Search for the cell housing the specified text and yield its (X, Y) center coordinate. 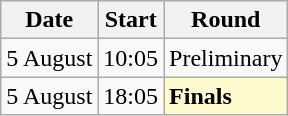
18:05 (131, 96)
Start (131, 20)
10:05 (131, 58)
Preliminary (226, 58)
Finals (226, 96)
Round (226, 20)
Date (50, 20)
